Identify which cell holds the provided text, then report its (x, y) central coordinate. 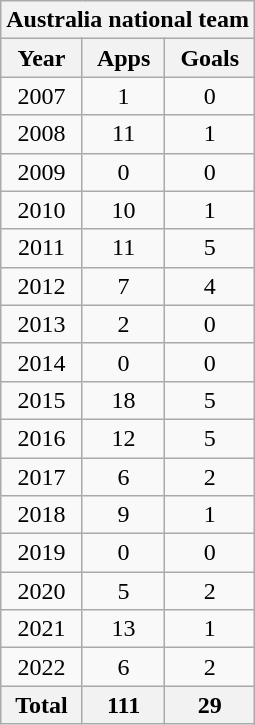
13 (124, 629)
2020 (42, 591)
2017 (42, 477)
2014 (42, 362)
2009 (42, 172)
2013 (42, 324)
4 (210, 286)
Year (42, 58)
12 (124, 438)
2021 (42, 629)
10 (124, 210)
2007 (42, 96)
9 (124, 515)
2016 (42, 438)
2012 (42, 286)
2022 (42, 667)
2008 (42, 134)
7 (124, 286)
Total (42, 705)
111 (124, 705)
Australia national team (128, 20)
29 (210, 705)
2015 (42, 400)
Apps (124, 58)
2010 (42, 210)
2011 (42, 248)
2018 (42, 515)
Goals (210, 58)
18 (124, 400)
2019 (42, 553)
